Determine the [x, y] coordinate at the center of the cell enclosing the given text.  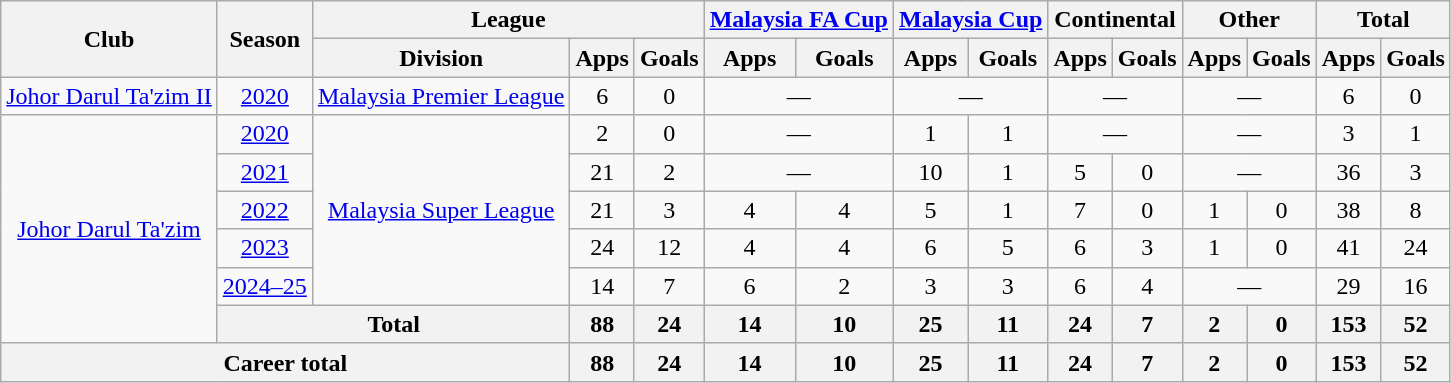
2024–25 [264, 286]
Club [110, 39]
8 [1416, 210]
36 [1348, 172]
Continental [1115, 20]
Malaysia FA Cup [798, 20]
Johor Darul Ta'zim [110, 229]
2022 [264, 210]
Division [441, 58]
29 [1348, 286]
Career total [286, 362]
12 [669, 248]
Johor Darul Ta'zim II [110, 96]
Malaysia Premier League [441, 96]
2023 [264, 248]
Malaysia Cup [970, 20]
38 [1348, 210]
41 [1348, 248]
2021 [264, 172]
Malaysia Super League [441, 210]
Season [264, 39]
League [508, 20]
Other [1249, 20]
16 [1416, 286]
